From the cell containing the given text, extract its center point as [X, Y] coordinate. 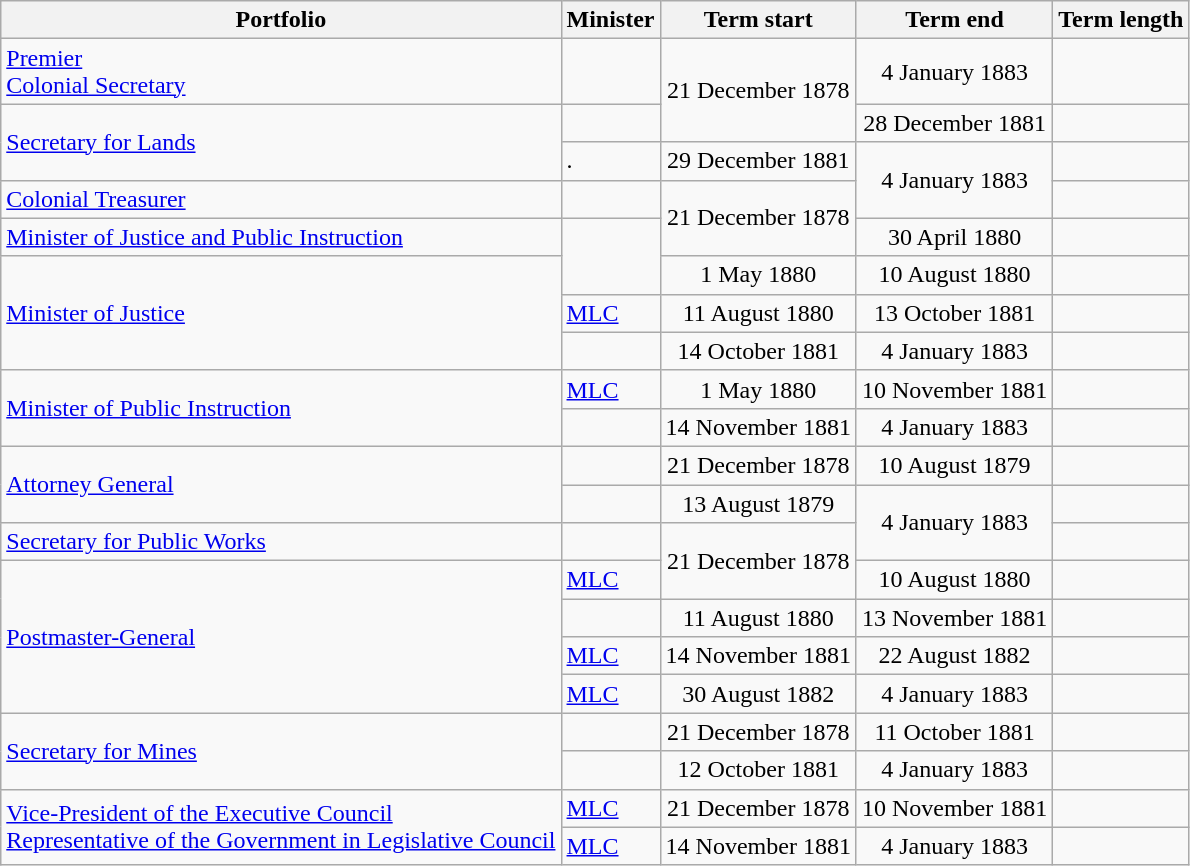
Secretary for Mines [281, 751]
13 November 1881 [954, 618]
Term length [1121, 20]
Colonial Treasurer [281, 199]
30 April 1880 [954, 237]
Secretary for Public Works [281, 542]
13 August 1879 [758, 503]
12 October 1881 [758, 770]
Term start [758, 20]
Term end [954, 20]
30 August 1882 [758, 694]
. [610, 161]
Postmaster-General [281, 637]
Minister of Public Instruction [281, 408]
Attorney General [281, 484]
PremierColonial Secretary [281, 72]
14 October 1881 [758, 351]
Minister of Justice and Public Instruction [281, 237]
10 August 1879 [954, 465]
Portfolio [281, 20]
13 October 1881 [954, 313]
29 December 1881 [758, 161]
Minister [610, 20]
22 August 1882 [954, 656]
Vice-President of the Executive CouncilRepresentative of the Government in Legislative Council [281, 827]
Minister of Justice [281, 313]
28 December 1881 [954, 123]
11 October 1881 [954, 732]
Secretary for Lands [281, 142]
